Provide the [x, y] coordinate of the cell's center where the given text is located.  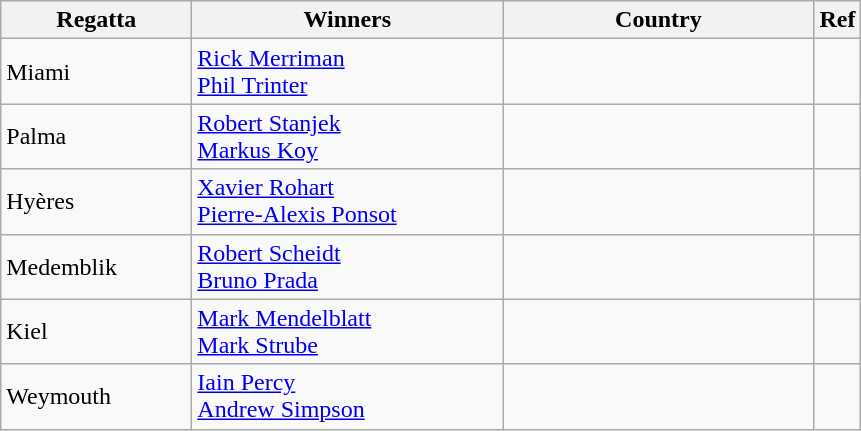
Ref [838, 20]
Mark MendelblattMark Strube [348, 332]
Kiel [96, 332]
Medemblik [96, 266]
Weymouth [96, 396]
Hyères [96, 202]
Winners [348, 20]
Regatta [96, 20]
Robert StanjekMarkus Koy [348, 136]
Iain PercyAndrew Simpson [348, 396]
Palma [96, 136]
Rick MerrimanPhil Trinter [348, 72]
Xavier RohartPierre-Alexis Ponsot [348, 202]
Miami [96, 72]
Country [658, 20]
Robert ScheidtBruno Prada [348, 266]
